Capture the cell that displays the provided text and extract its (X, Y) central coordinate. 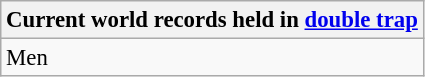
Men (212, 58)
Current world records held in double trap (212, 20)
